Determine the [X, Y] coordinate at the center of the cell enclosing the given text.  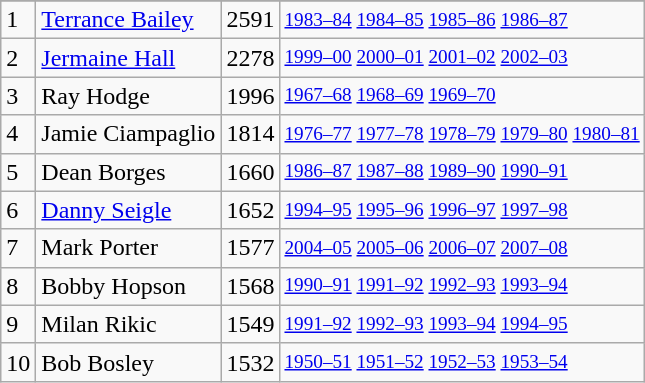
3 [18, 96]
10 [18, 362]
Bob Bosley [128, 362]
9 [18, 324]
1532 [250, 362]
1 [18, 20]
2591 [250, 20]
6 [18, 210]
1660 [250, 172]
1814 [250, 134]
7 [18, 248]
Ray Hodge [128, 96]
4 [18, 134]
1568 [250, 286]
2 [18, 58]
1652 [250, 210]
1983–84 1984–85 1985–86 1986–87 [462, 20]
1986–87 1987–88 1989–90 1990–91 [462, 172]
1967–68 1968–69 1969–70 [462, 96]
1976–77 1977–78 1978–79 1979–80 1980–81 [462, 134]
1577 [250, 248]
Danny Seigle [128, 210]
1549 [250, 324]
Mark Porter [128, 248]
Terrance Bailey [128, 20]
8 [18, 286]
1991–92 1992–93 1993–94 1994–95 [462, 324]
2278 [250, 58]
Bobby Hopson [128, 286]
1994–95 1995–96 1996–97 1997–98 [462, 210]
1950–51 1951–52 1952–53 1953–54 [462, 362]
1990–91 1991–92 1992–93 1993–94 [462, 286]
1996 [250, 96]
5 [18, 172]
2004–05 2005–06 2006–07 2007–08 [462, 248]
1999–00 2000–01 2001–02 2002–03 [462, 58]
Dean Borges [128, 172]
Milan Rikic [128, 324]
Jamie Ciampaglio [128, 134]
Jermaine Hall [128, 58]
